Capture the cell that displays the provided text and extract its [x, y] central coordinate. 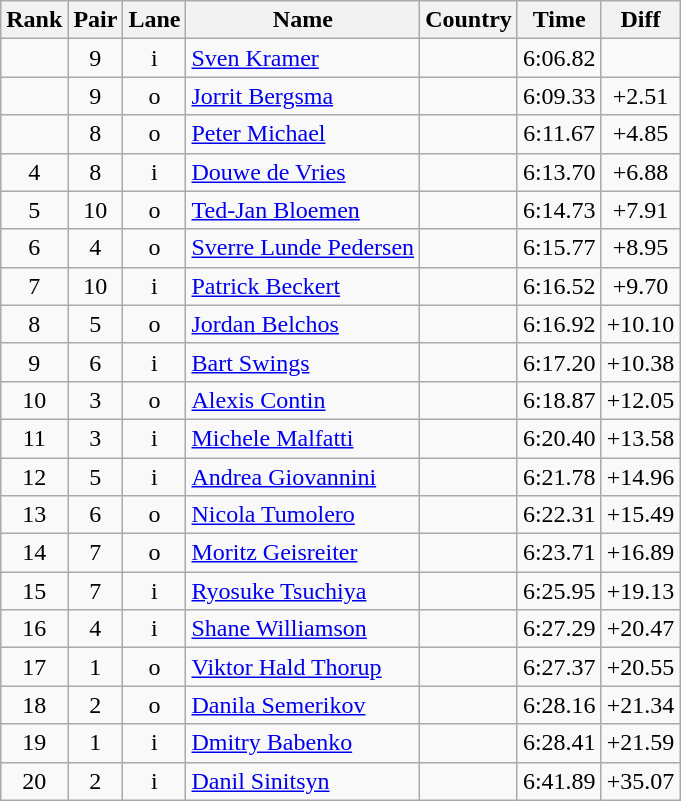
+10.10 [640, 324]
6:18.87 [559, 400]
+7.91 [640, 210]
6:13.70 [559, 172]
Sven Kramer [303, 58]
Bart Swings [303, 362]
+14.96 [640, 477]
6:15.77 [559, 248]
Rank [34, 20]
+21.59 [640, 743]
6:25.95 [559, 591]
Nicola Tumolero [303, 515]
Douwe de Vries [303, 172]
6:11.67 [559, 134]
Andrea Giovannini [303, 477]
6:23.71 [559, 553]
Ted-Jan Bloemen [303, 210]
+13.58 [640, 438]
6:27.29 [559, 629]
18 [34, 705]
15 [34, 591]
Time [559, 20]
6:28.16 [559, 705]
+20.55 [640, 667]
16 [34, 629]
6:16.92 [559, 324]
Peter Michael [303, 134]
20 [34, 781]
6:17.20 [559, 362]
Lane [154, 20]
Patrick Beckert [303, 286]
+16.89 [640, 553]
+35.07 [640, 781]
Jorrit Bergsma [303, 96]
Danil Sinitsyn [303, 781]
+15.49 [640, 515]
6:09.33 [559, 96]
+10.38 [640, 362]
+9.70 [640, 286]
Dmitry Babenko [303, 743]
Moritz Geisreiter [303, 553]
Viktor Hald Thorup [303, 667]
Ryosuke Tsuchiya [303, 591]
6:22.31 [559, 515]
+19.13 [640, 591]
Michele Malfatti [303, 438]
Alexis Contin [303, 400]
Pair [96, 20]
+12.05 [640, 400]
14 [34, 553]
6:16.52 [559, 286]
Country [469, 20]
+8.95 [640, 248]
Diff [640, 20]
6:20.40 [559, 438]
6:06.82 [559, 58]
+20.47 [640, 629]
13 [34, 515]
+4.85 [640, 134]
Sverre Lunde Pedersen [303, 248]
17 [34, 667]
+6.88 [640, 172]
6:41.89 [559, 781]
6:27.37 [559, 667]
6:21.78 [559, 477]
Shane Williamson [303, 629]
+2.51 [640, 96]
11 [34, 438]
Jordan Belchos [303, 324]
6:28.41 [559, 743]
Danila Semerikov [303, 705]
12 [34, 477]
6:14.73 [559, 210]
Name [303, 20]
+21.34 [640, 705]
19 [34, 743]
